Search for the cell housing the specified text and yield its [X, Y] center coordinate. 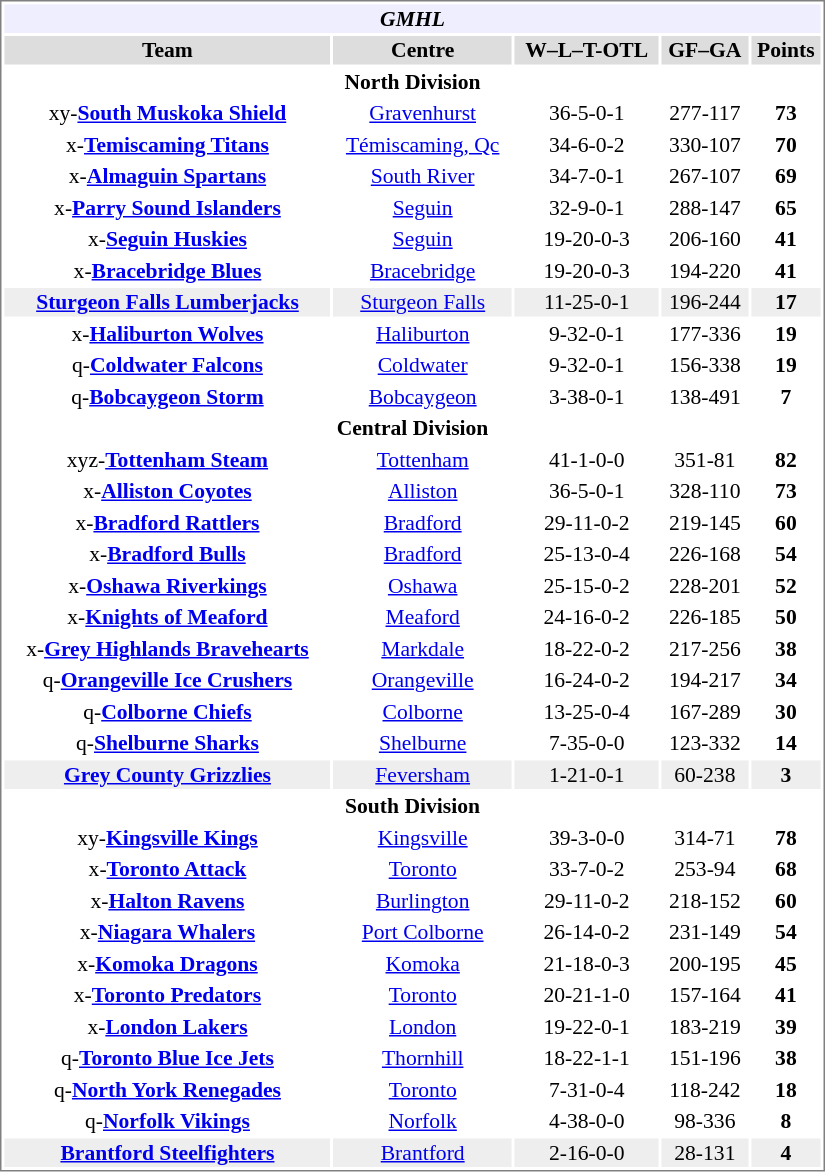
North Division [412, 82]
157-164 [704, 995]
41-1-0-0 [586, 460]
68 [786, 869]
Bobcaygeon [422, 396]
q-Coldwater Falcons [167, 365]
Feversham [422, 774]
q-Colborne Chiefs [167, 712]
226-168 [704, 554]
34-7-0-1 [586, 176]
Team [167, 50]
267-107 [704, 176]
39 [786, 1026]
Sturgeon Falls Lumberjacks [167, 302]
Thornhill [422, 1058]
253-94 [704, 869]
70 [786, 144]
q-North York Renegades [167, 1090]
330-107 [704, 144]
194-220 [704, 270]
x-Bradford Bulls [167, 554]
24-16-0-2 [586, 617]
x-Toronto Attack [167, 869]
351-81 [704, 460]
78 [786, 838]
32-9-0-1 [586, 208]
14 [786, 743]
17 [786, 302]
13-25-0-4 [586, 712]
123-332 [704, 743]
28-131 [704, 1152]
45 [786, 964]
Sturgeon Falls [422, 302]
x-Oshawa Riverkings [167, 586]
x-Niagara Whalers [167, 932]
Gravenhurst [422, 113]
118-242 [704, 1090]
7-35-0-0 [586, 743]
x-Almaguin Spartans [167, 176]
Grey County Grizzlies [167, 774]
69 [786, 176]
156-338 [704, 365]
18 [786, 1090]
65 [786, 208]
x-Knights of Meaford [167, 617]
33-7-0-2 [586, 869]
167-289 [704, 712]
x-Alliston Coyotes [167, 491]
Port Colborne [422, 932]
q-Shelburne Sharks [167, 743]
x-Grey Highlands Bravehearts [167, 648]
3 [786, 774]
x-Toronto Predators [167, 995]
Colborne [422, 712]
x-Halton Ravens [167, 900]
xy-South Muskoka Shield [167, 113]
x-Parry Sound Islanders [167, 208]
20-21-1-0 [586, 995]
217-256 [704, 648]
South Division [412, 806]
200-195 [704, 964]
Centre [422, 50]
98-336 [704, 1121]
30 [786, 712]
q-Bobcaygeon Storm [167, 396]
Burlington [422, 900]
GF–GA [704, 50]
South River [422, 176]
x-Haliburton Wolves [167, 334]
11-25-0-1 [586, 302]
18-22-1-1 [586, 1058]
Komoka [422, 964]
328-110 [704, 491]
xy-Kingsville Kings [167, 838]
Bracebridge [422, 270]
Shelburne [422, 743]
206-160 [704, 239]
21-18-0-3 [586, 964]
219-145 [704, 522]
Brantford Steelfighters [167, 1152]
Points [786, 50]
x-Temiscaming Titans [167, 144]
3-38-0-1 [586, 396]
16-24-0-2 [586, 680]
4 [786, 1152]
4-38-0-0 [586, 1121]
q-Toronto Blue Ice Jets [167, 1058]
50 [786, 617]
228-201 [704, 586]
34 [786, 680]
151-196 [704, 1058]
82 [786, 460]
19-22-0-1 [586, 1026]
Central Division [412, 428]
Témiscaming, Qc [422, 144]
7-31-0-4 [586, 1090]
Kingsville [422, 838]
x-Komoka Dragons [167, 964]
277-117 [704, 113]
8 [786, 1121]
34-6-0-2 [586, 144]
177-336 [704, 334]
138-491 [704, 396]
52 [786, 586]
Tottenham [422, 460]
q-Orangeville Ice Crushers [167, 680]
xyz-Tottenham Steam [167, 460]
Haliburton [422, 334]
60-238 [704, 774]
39-3-0-0 [586, 838]
Oshawa [422, 586]
Meaford [422, 617]
x-London Lakers [167, 1026]
x-Seguin Huskies [167, 239]
Alliston [422, 491]
288-147 [704, 208]
W–L–T-OTL [586, 50]
Coldwater [422, 365]
Brantford [422, 1152]
18-22-0-2 [586, 648]
London [422, 1026]
25-15-0-2 [586, 586]
196-244 [704, 302]
Norfolk [422, 1121]
194-217 [704, 680]
218-152 [704, 900]
25-13-0-4 [586, 554]
26-14-0-2 [586, 932]
314-71 [704, 838]
226-185 [704, 617]
x-Bradford Rattlers [167, 522]
Markdale [422, 648]
x-Bracebridge Blues [167, 270]
Orangeville [422, 680]
183-219 [704, 1026]
GMHL [412, 18]
231-149 [704, 932]
q-Norfolk Vikings [167, 1121]
2-16-0-0 [586, 1152]
1-21-0-1 [586, 774]
7 [786, 396]
